Detect which cell encompasses the target text, then output its (X, Y) center coordinate. 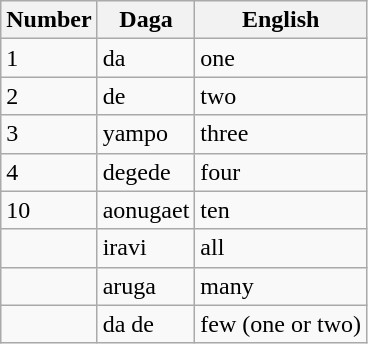
English (281, 20)
three (281, 134)
de (146, 96)
1 (49, 58)
four (281, 172)
one (281, 58)
Daga (146, 20)
all (281, 248)
aonugaet (146, 210)
yampo (146, 134)
2 (49, 96)
few (one or two) (281, 324)
4 (49, 172)
da de (146, 324)
10 (49, 210)
3 (49, 134)
two (281, 96)
Number (49, 20)
ten (281, 210)
aruga (146, 286)
degede (146, 172)
da (146, 58)
many (281, 286)
iravi (146, 248)
